Provide the (X, Y) coordinate of the cell's center where the given text is located.  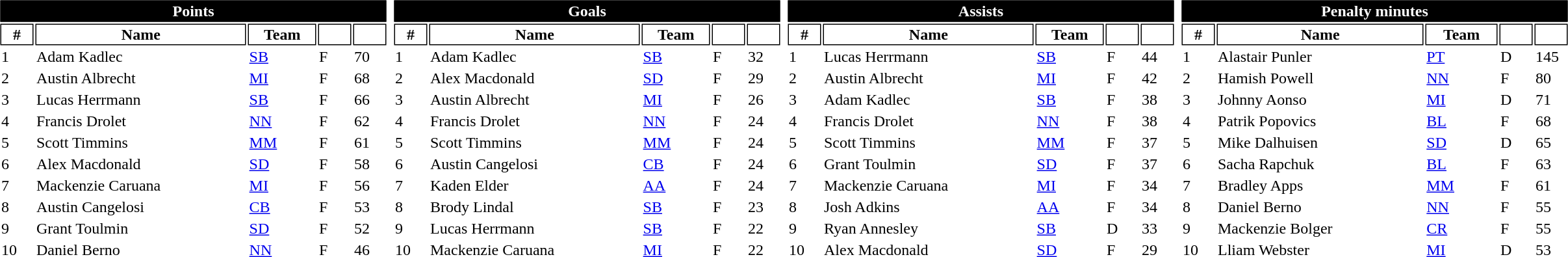
Hamish Powell (1320, 79)
65 (1552, 142)
PT (1462, 57)
Goals (587, 10)
Points (193, 10)
Ryan Annesley (928, 228)
62 (370, 122)
53 (370, 208)
22 (764, 228)
Johnny Aonso (1320, 100)
Bradley Apps (1320, 185)
Mackenzie Bolger (1320, 228)
42 (1158, 79)
33 (1158, 228)
71 (1552, 100)
145 (1552, 57)
70 (370, 57)
52 (370, 228)
80 (1552, 79)
Daniel Berno (1320, 208)
Sacha Rapchuk (1320, 165)
58 (370, 165)
Kaden Elder (534, 185)
Mike Dalhuisen (1320, 142)
56 (370, 185)
Penalty minutes (1374, 10)
23 (764, 208)
26 (764, 100)
63 (1552, 165)
Alastair Punler (1320, 57)
32 (764, 57)
Josh Adkins (928, 208)
Brody Lindal (534, 208)
Assists (981, 10)
Patrik Popovics (1320, 122)
29 (764, 79)
CR (1462, 228)
66 (370, 100)
44 (1158, 57)
